Determine the (X, Y) coordinate at the center of the cell enclosing the given text.  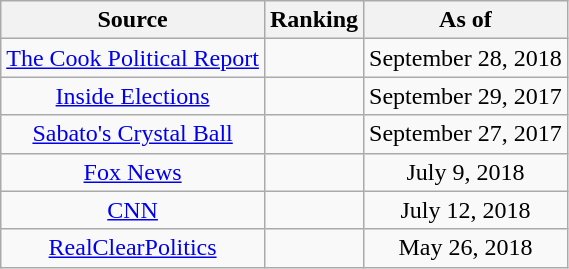
The Cook Political Report (133, 58)
September 27, 2017 (466, 134)
As of (466, 20)
July 12, 2018 (466, 210)
May 26, 2018 (466, 248)
RealClearPolitics (133, 248)
September 28, 2018 (466, 58)
September 29, 2017 (466, 96)
Source (133, 20)
July 9, 2018 (466, 172)
CNN (133, 210)
Ranking (314, 20)
Fox News (133, 172)
Inside Elections (133, 96)
Sabato's Crystal Ball (133, 134)
